For the text-containing cell, return its midpoint in (X, Y) coordinate format. 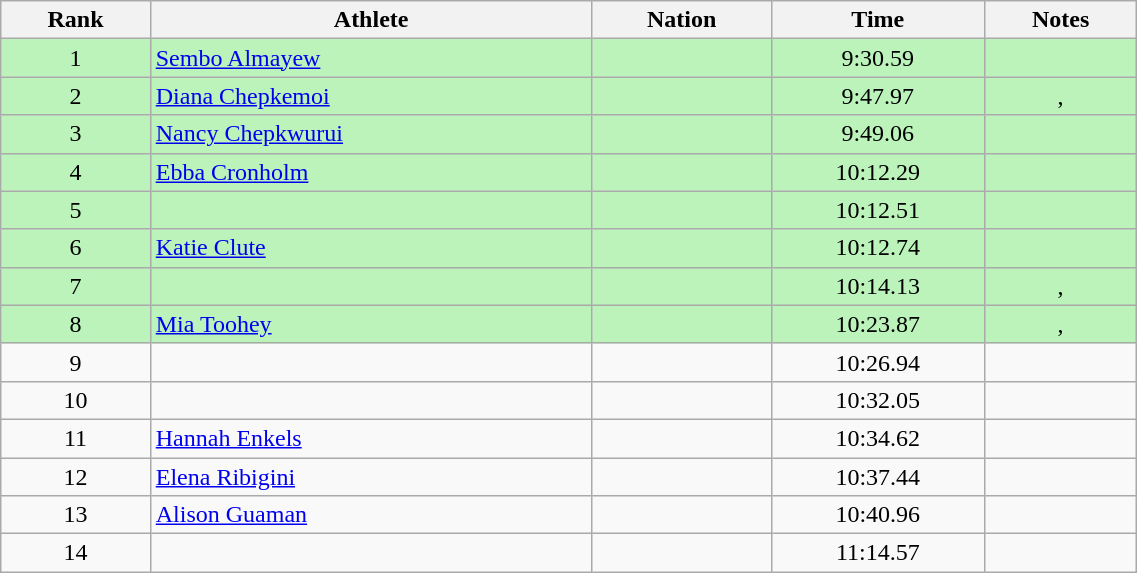
8 (76, 324)
Nancy Chepkwurui (371, 134)
10:14.13 (878, 286)
Ebba Cronholm (371, 172)
Rank (76, 20)
Alison Guaman (371, 515)
Katie Clute (371, 248)
Mia Toohey (371, 324)
Athlete (371, 20)
1 (76, 58)
Hannah Enkels (371, 438)
9:30.59 (878, 58)
11:14.57 (878, 553)
9:47.97 (878, 96)
9:49.06 (878, 134)
10 (76, 400)
10:12.51 (878, 210)
Diana Chepkemoi (371, 96)
10:37.44 (878, 477)
14 (76, 553)
5 (76, 210)
10:12.74 (878, 248)
4 (76, 172)
Time (878, 20)
10:12.29 (878, 172)
Nation (682, 20)
10:32.05 (878, 400)
12 (76, 477)
13 (76, 515)
2 (76, 96)
3 (76, 134)
Elena Ribigini (371, 477)
Notes (1060, 20)
Sembo Almayew (371, 58)
11 (76, 438)
7 (76, 286)
10:34.62 (878, 438)
10:40.96 (878, 515)
6 (76, 248)
10:23.87 (878, 324)
10:26.94 (878, 362)
9 (76, 362)
